Provide the (x, y) coordinate of the cell's center where the given text is located.  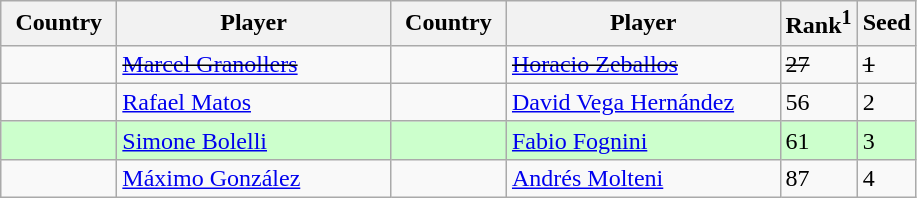
61 (818, 140)
1 (886, 64)
3 (886, 140)
4 (886, 178)
Rank1 (818, 24)
Rafael Matos (254, 102)
David Vega Hernández (643, 102)
Seed (886, 24)
87 (818, 178)
Fabio Fognini (643, 140)
Horacio Zeballos (643, 64)
27 (818, 64)
Marcel Granollers (254, 64)
56 (818, 102)
2 (886, 102)
Andrés Molteni (643, 178)
Máximo González (254, 178)
Simone Bolelli (254, 140)
